For the text-containing cell, return its midpoint in [X, Y] coordinate format. 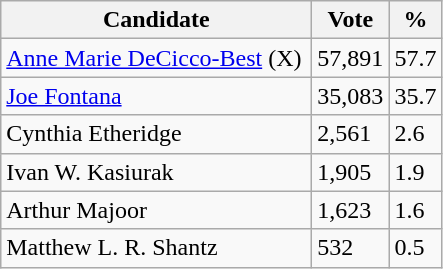
35,083 [350, 96]
Ivan W. Kasiurak [156, 172]
532 [350, 248]
1.6 [416, 210]
1.9 [416, 172]
57.7 [416, 58]
Candidate [156, 20]
57,891 [350, 58]
2.6 [416, 134]
Arthur Majoor [156, 210]
1,623 [350, 210]
Anne Marie DeCicco-Best (X) [156, 58]
Matthew L. R. Shantz [156, 248]
35.7 [416, 96]
1,905 [350, 172]
Cynthia Etheridge [156, 134]
0.5 [416, 248]
Vote [350, 20]
Joe Fontana [156, 96]
2,561 [350, 134]
% [416, 20]
